Identify which cell holds the provided text, then report its [X, Y] central coordinate. 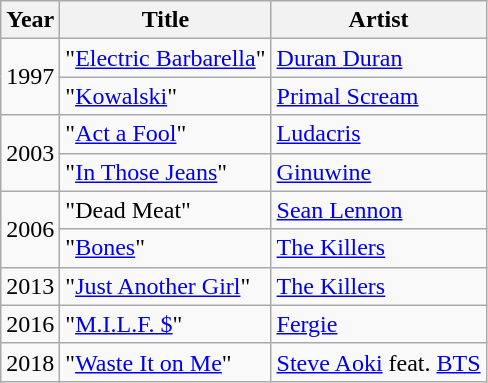
1997 [30, 77]
Ginuwine [378, 172]
2016 [30, 324]
Title [166, 20]
"Waste It on Me" [166, 362]
2003 [30, 153]
Fergie [378, 324]
2018 [30, 362]
2006 [30, 229]
Ludacris [378, 134]
"Electric Barbarella" [166, 58]
Sean Lennon [378, 210]
"Act a Fool" [166, 134]
"M.I.L.F. $" [166, 324]
Primal Scream [378, 96]
"Bones" [166, 248]
"In Those Jeans" [166, 172]
Year [30, 20]
"Dead Meat" [166, 210]
"Just Another Girl" [166, 286]
Artist [378, 20]
2013 [30, 286]
"Kowalski" [166, 96]
Duran Duran [378, 58]
Steve Aoki feat. BTS [378, 362]
